Locate the cell with the specified text and output its [X, Y] center coordinate. 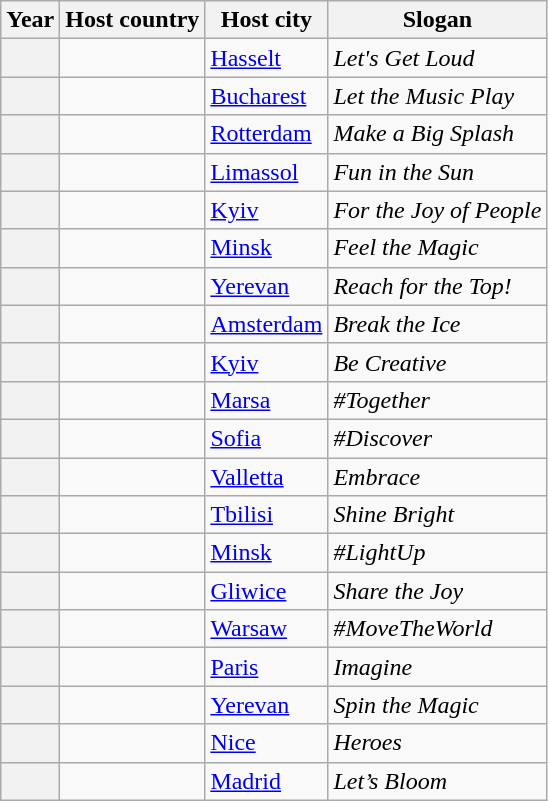
Share the Joy [438, 591]
Spin the Magic [438, 705]
Fun in the Sun [438, 172]
Valletta [266, 477]
Rotterdam [266, 134]
Let's Get Loud [438, 58]
Warsaw [266, 629]
Nice [266, 743]
Paris [266, 667]
Amsterdam [266, 324]
#LightUp [438, 553]
#Together [438, 400]
Tbilisi [266, 515]
Heroes [438, 743]
Madrid [266, 781]
Marsa [266, 400]
Sofia [266, 438]
Imagine [438, 667]
Year [30, 20]
Embrace [438, 477]
Slogan [438, 20]
Shine Bright [438, 515]
Let the Music Play [438, 96]
Bucharest [266, 96]
Let’s Bloom [438, 781]
Limassol [266, 172]
Hasselt [266, 58]
Be Creative [438, 362]
Make a Big Splash [438, 134]
For the Joy of People [438, 210]
Host city [266, 20]
Reach for the Top! [438, 286]
Gliwice [266, 591]
Feel the Magic [438, 248]
Host country [132, 20]
#MoveTheWorld [438, 629]
#Discover [438, 438]
Break the Ice [438, 324]
